Return [X, Y] of the center of cell containing provided text 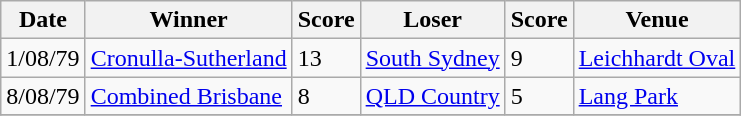
Loser [432, 20]
8 [326, 96]
QLD Country [432, 96]
Winner [188, 20]
Venue [657, 20]
5 [539, 96]
Date [43, 20]
Cronulla-Sutherland [188, 58]
Combined Brisbane [188, 96]
South Sydney [432, 58]
Leichhardt Oval [657, 58]
8/08/79 [43, 96]
Lang Park [657, 96]
9 [539, 58]
1/08/79 [43, 58]
13 [326, 58]
